Determine the [X, Y] coordinate at the center of the cell enclosing the given text.  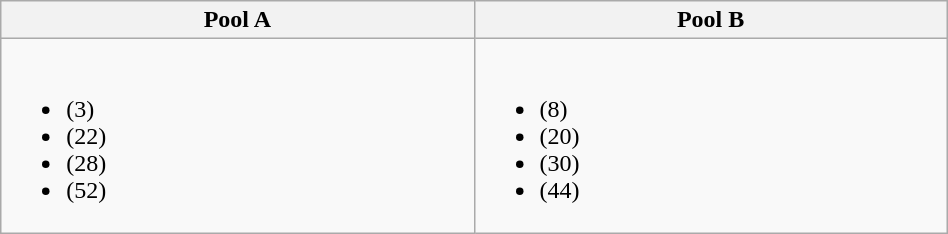
Pool B [710, 20]
(3) (22) (28) (52) [238, 136]
(8) (20) (30) (44) [710, 136]
Pool A [238, 20]
